Capture the cell that displays the provided text and extract its (x, y) central coordinate. 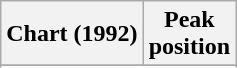
Chart (1992) (72, 34)
Peakposition (189, 34)
